From the cell containing the given text, extract its center point as [x, y] coordinate. 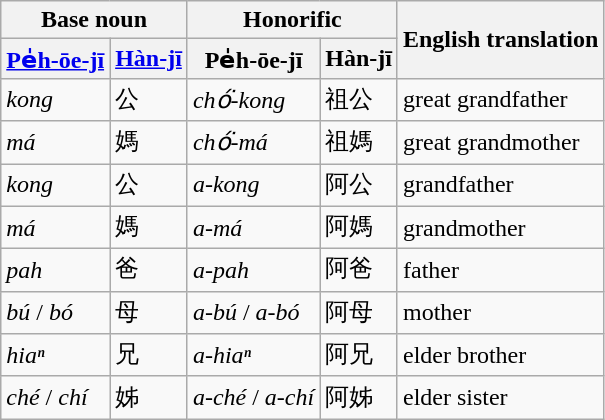
great grandfather [500, 100]
ché / chí [56, 398]
chó͘-má [253, 142]
Honorific [292, 20]
阿姊 [359, 398]
father [500, 270]
Base noun [94, 20]
a-hiaⁿ [253, 356]
English translation [500, 40]
mother [500, 312]
爸 [149, 270]
a-bú / a-bó [253, 312]
阿公 [359, 186]
hiaⁿ [56, 356]
chó͘-kong [253, 100]
阿媽 [359, 228]
grandfather [500, 186]
elder brother [500, 356]
a-má [253, 228]
pah [56, 270]
a-kong [253, 186]
grandmother [500, 228]
祖公 [359, 100]
母 [149, 312]
elder sister [500, 398]
祖媽 [359, 142]
阿爸 [359, 270]
兄 [149, 356]
姊 [149, 398]
great grandmother [500, 142]
阿兄 [359, 356]
bú / bó [56, 312]
a-pah [253, 270]
a-ché / a-chí [253, 398]
阿母 [359, 312]
